Extract the (x, y) coordinate from the center of the cell holding the provided text.  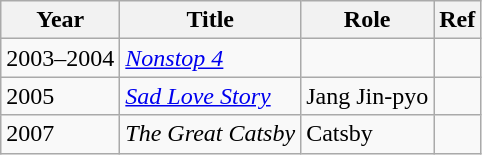
2005 (60, 96)
Catsby (368, 134)
Year (60, 20)
2007 (60, 134)
Nonstop 4 (210, 58)
Ref (458, 20)
Jang Jin-pyo (368, 96)
2003–2004 (60, 58)
Sad Love Story (210, 96)
Title (210, 20)
Role (368, 20)
The Great Catsby (210, 134)
